Capture the cell that displays the provided text and extract its (X, Y) central coordinate. 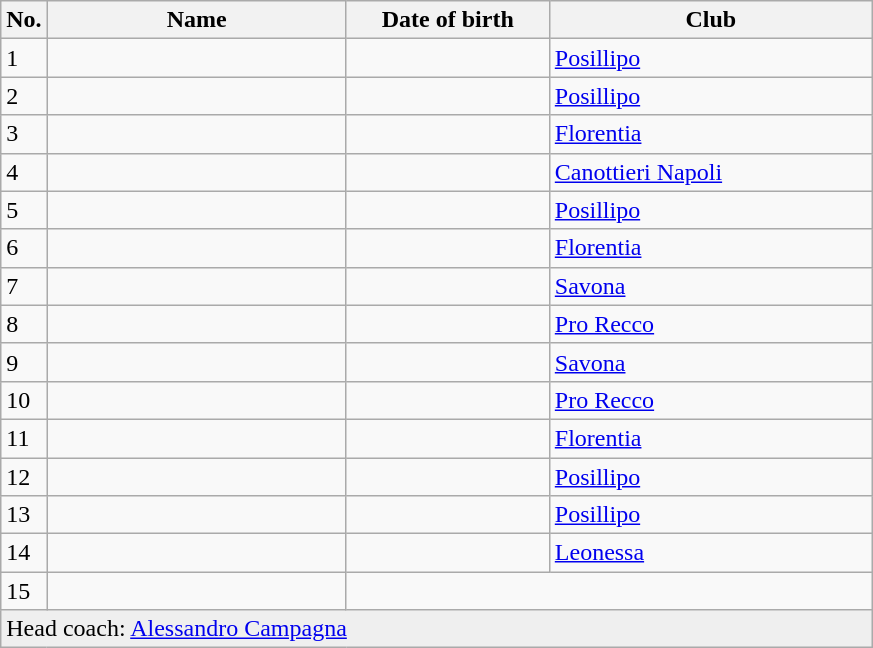
Leonessa (710, 553)
2 (24, 96)
3 (24, 134)
11 (24, 438)
Date of birth (448, 20)
14 (24, 553)
4 (24, 172)
1 (24, 58)
6 (24, 248)
5 (24, 210)
Canottieri Napoli (710, 172)
No. (24, 20)
Head coach: Alessandro Campagna (437, 629)
Club (710, 20)
7 (24, 286)
Name (196, 20)
8 (24, 324)
9 (24, 362)
12 (24, 477)
10 (24, 400)
13 (24, 515)
15 (24, 591)
